Output the [x, y] coordinate of the center of the cell containing the given text.  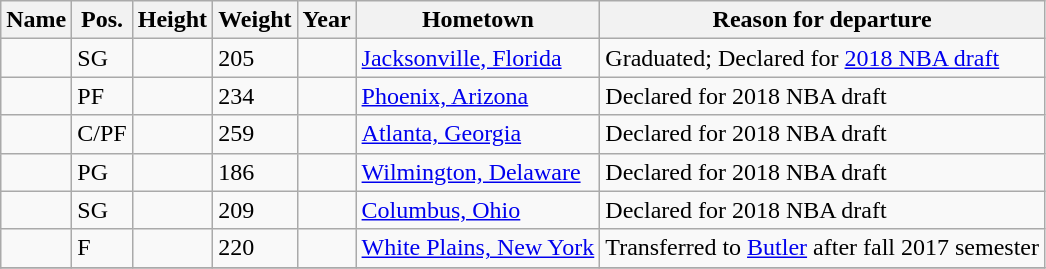
Name [36, 20]
Weight [255, 20]
205 [255, 58]
White Plains, New York [478, 248]
Height [172, 20]
186 [255, 172]
209 [255, 210]
PG [102, 172]
Transferred to Butler after fall 2017 semester [822, 248]
Columbus, Ohio [478, 210]
Atlanta, Georgia [478, 134]
Hometown [478, 20]
220 [255, 248]
Wilmington, Delaware [478, 172]
Jacksonville, Florida [478, 58]
259 [255, 134]
PF [102, 96]
F [102, 248]
234 [255, 96]
Phoenix, Arizona [478, 96]
Pos. [102, 20]
Reason for departure [822, 20]
C/PF [102, 134]
Graduated; Declared for 2018 NBA draft [822, 58]
Year [326, 20]
